Locate the cell with the specified text and output its (X, Y) center coordinate. 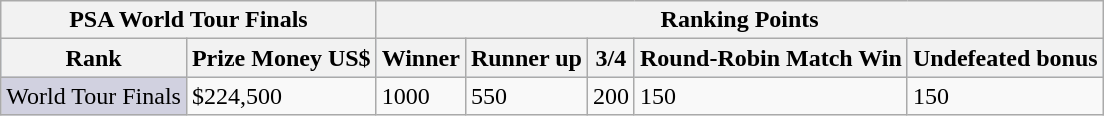
3/4 (610, 58)
World Tour Finals (94, 96)
Round-Robin Match Win (770, 58)
PSA World Tour Finals (188, 20)
200 (610, 96)
Winner (420, 58)
1000 (420, 96)
$224,500 (281, 96)
550 (526, 96)
Undefeated bonus (1005, 58)
Rank (94, 58)
Ranking Points (740, 20)
Prize Money US$ (281, 58)
Runner up (526, 58)
